Return the [X, Y] coordinate for the center point of the cell that contains the specified text.  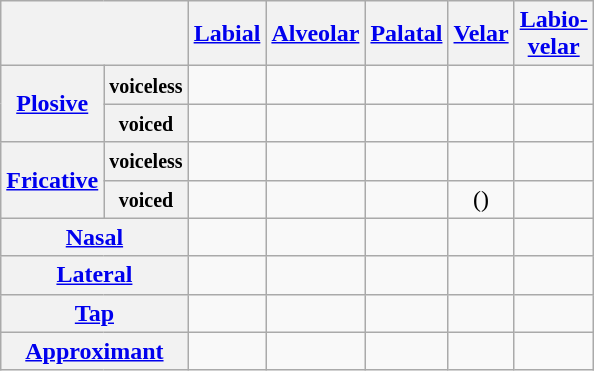
Fricative [52, 180]
Labial [227, 34]
Alveolar [316, 34]
Lateral [94, 275]
Labio-velar [554, 34]
Approximant [94, 351]
Tap [94, 313]
Palatal [406, 34]
Nasal [94, 237]
Velar [481, 34]
() [481, 199]
Plosive [52, 104]
